From the cell containing the given text, extract its center point as (X, Y) coordinate. 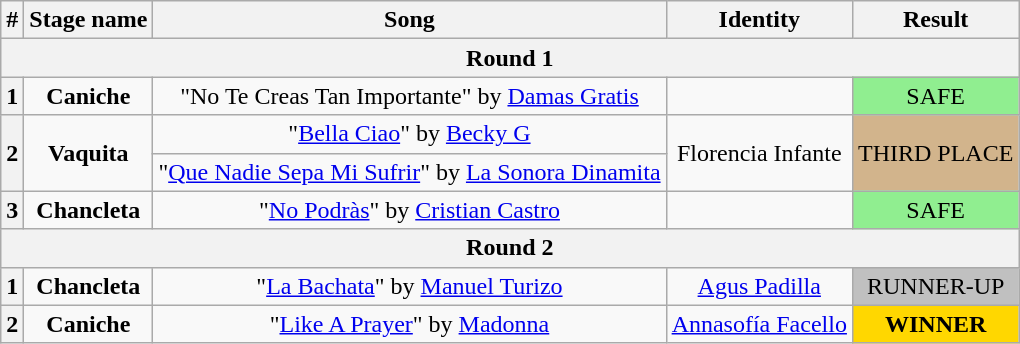
Result (935, 20)
"Que Nadie Sepa Mi Sufrir" by La Sonora Dinamita (410, 172)
Identity (759, 20)
Round 1 (510, 58)
Florencia Infante (759, 153)
Vaquita (88, 153)
3 (12, 210)
"No Podràs" by Cristian Castro (410, 210)
Annasofía Facello (759, 324)
THIRD PLACE (935, 153)
"Bella Ciao" by Becky G (410, 134)
Stage name (88, 20)
"No Te Creas Tan Importante" by Damas Gratis (410, 96)
Song (410, 20)
"La Bachata" by Manuel Turizo (410, 286)
# (12, 20)
"Like A Prayer" by Madonna (410, 324)
Round 2 (510, 248)
RUNNER-UP (935, 286)
Agus Padilla (759, 286)
WINNER (935, 324)
